Locate the cell with the specified text and output its (X, Y) center coordinate. 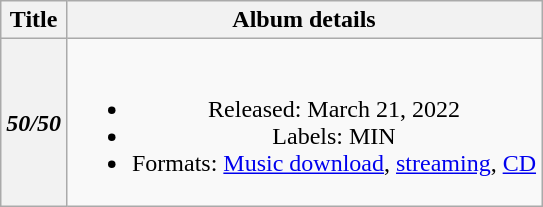
Released: March 21, 2022Labels: MINFormats: Music download, streaming, CD (304, 122)
50/50 (34, 122)
Album details (304, 20)
Title (34, 20)
